Capture the cell that displays the provided text and extract its (x, y) central coordinate. 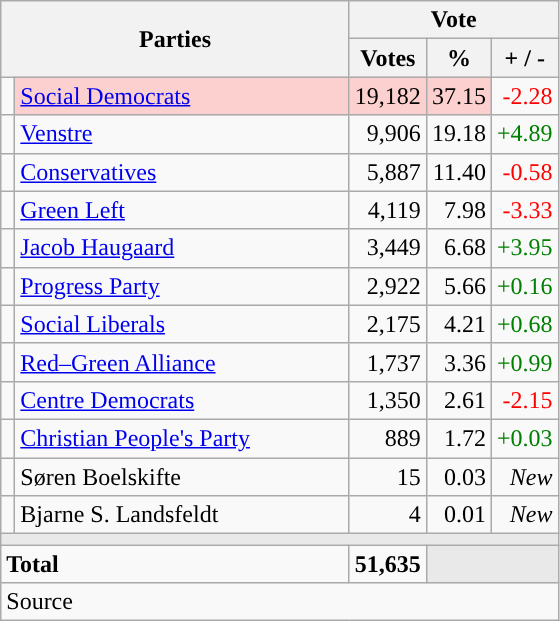
Social Democrats (182, 96)
1,737 (388, 362)
+ / - (524, 58)
Green Left (182, 210)
-2.15 (524, 400)
-2.28 (524, 96)
% (458, 58)
Centre Democrats (182, 400)
+4.89 (524, 134)
5.66 (458, 286)
11.40 (458, 172)
Søren Boelskifte (182, 477)
+3.95 (524, 248)
Social Liberals (182, 324)
9,906 (388, 134)
1,350 (388, 400)
0.03 (458, 477)
Parties (176, 39)
-3.33 (524, 210)
+0.99 (524, 362)
15 (388, 477)
7.98 (458, 210)
3,449 (388, 248)
Votes (388, 58)
6.68 (458, 248)
51,635 (388, 564)
37.15 (458, 96)
Jacob Haugaard (182, 248)
Total (176, 564)
Christian People's Party (182, 438)
0.01 (458, 515)
4 (388, 515)
Progress Party (182, 286)
2.61 (458, 400)
Conservatives (182, 172)
-0.58 (524, 172)
+0.16 (524, 286)
889 (388, 438)
19,182 (388, 96)
Venstre (182, 134)
Vote (454, 20)
Red–Green Alliance (182, 362)
+0.68 (524, 324)
19.18 (458, 134)
1.72 (458, 438)
3.36 (458, 362)
5,887 (388, 172)
2,922 (388, 286)
4.21 (458, 324)
Bjarne S. Landsfeldt (182, 515)
Source (280, 602)
+0.03 (524, 438)
2,175 (388, 324)
4,119 (388, 210)
